Capture the cell that displays the provided text and extract its [X, Y] central coordinate. 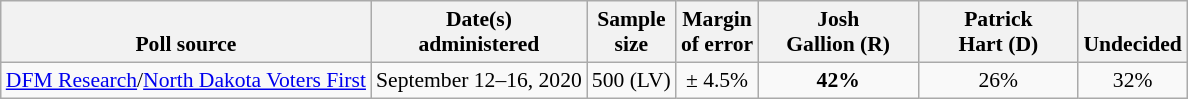
Undecided [1132, 32]
Poll source [186, 32]
PatrickHart (D) [998, 32]
Samplesize [632, 32]
32% [1132, 80]
September 12–16, 2020 [479, 80]
Marginof error [717, 32]
± 4.5% [717, 80]
DFM Research/North Dakota Voters First [186, 80]
42% [838, 80]
JoshGallion (R) [838, 32]
Date(s)administered [479, 32]
26% [998, 80]
500 (LV) [632, 80]
